Return the [X, Y] coordinate for the center point of the cell that contains the specified text.  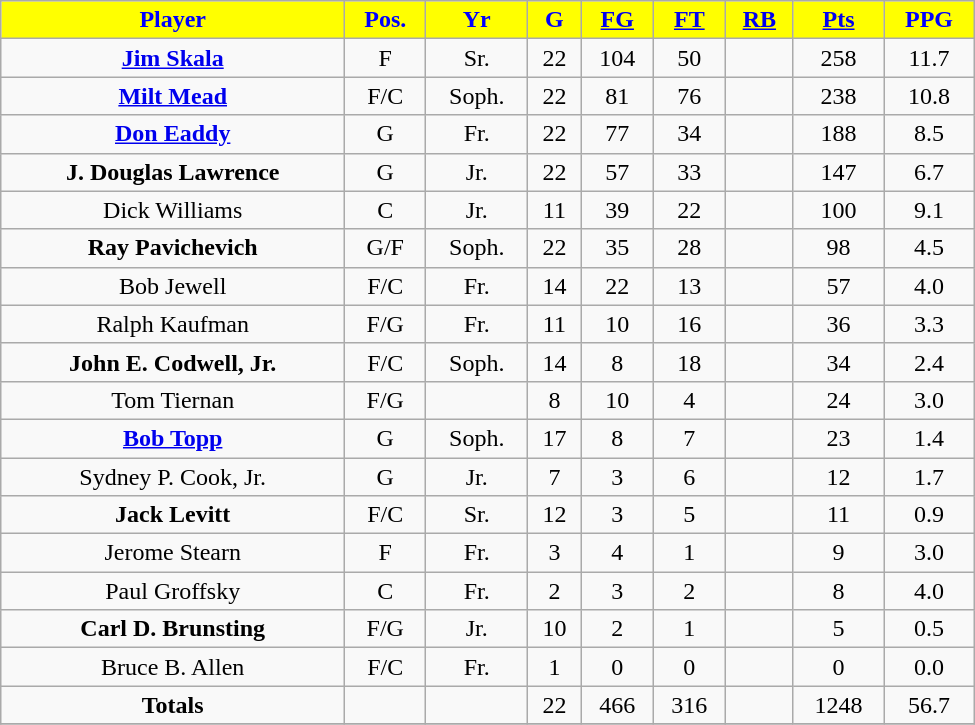
39 [617, 210]
4.5 [929, 248]
RB [759, 20]
Pts [838, 20]
9.1 [929, 210]
9 [838, 553]
28 [689, 248]
Yr [477, 20]
35 [617, 248]
Jack Levitt [173, 515]
G/F [386, 248]
2.4 [929, 362]
8.5 [929, 134]
Jim Skala [173, 58]
18 [689, 362]
FT [689, 20]
24 [838, 400]
258 [838, 58]
1.4 [929, 438]
6.7 [929, 172]
Carl D. Brunsting [173, 629]
77 [617, 134]
23 [838, 438]
100 [838, 210]
Paul Groffsky [173, 591]
Don Eaddy [173, 134]
J. Douglas Lawrence [173, 172]
Milt Mead [173, 96]
316 [689, 705]
17 [555, 438]
Totals [173, 705]
Ralph Kaufman [173, 324]
16 [689, 324]
3.3 [929, 324]
104 [617, 58]
81 [617, 96]
1.7 [929, 477]
1248 [838, 705]
188 [838, 134]
98 [838, 248]
50 [689, 58]
Player [173, 20]
John E. Codwell, Jr. [173, 362]
FG [617, 20]
Sydney P. Cook, Jr. [173, 477]
0.9 [929, 515]
466 [617, 705]
0.0 [929, 667]
Bob Topp [173, 438]
36 [838, 324]
Tom Tiernan [173, 400]
11.7 [929, 58]
Jerome Stearn [173, 553]
Ray Pavichevich [173, 248]
56.7 [929, 705]
6 [689, 477]
0.5 [929, 629]
PPG [929, 20]
13 [689, 286]
76 [689, 96]
Bob Jewell [173, 286]
Dick Williams [173, 210]
Pos. [386, 20]
33 [689, 172]
238 [838, 96]
147 [838, 172]
10.8 [929, 96]
Bruce B. Allen [173, 667]
